Return the (X, Y) coordinate for the center point of the cell that contains the specified text.  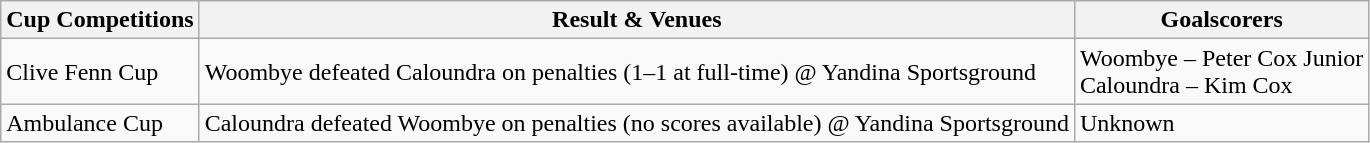
Unknown (1221, 123)
Woombye defeated Caloundra on penalties (1–1 at full-time) @ Yandina Sportsground (636, 72)
Caloundra defeated Woombye on penalties (no scores available) @ Yandina Sportsground (636, 123)
Cup Competitions (100, 20)
Ambulance Cup (100, 123)
Clive Fenn Cup (100, 72)
Result & Venues (636, 20)
Woombye – Peter Cox JuniorCaloundra – Kim Cox (1221, 72)
Goalscorers (1221, 20)
